Output the [x, y] coordinate of the center of the cell containing the given text.  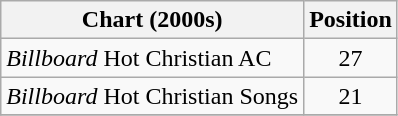
21 [351, 96]
Position [351, 20]
Chart (2000s) [152, 20]
Billboard Hot Christian Songs [152, 96]
Billboard Hot Christian AC [152, 58]
27 [351, 58]
